Provide the [X, Y] coordinate of the cell's center where the given text is located.  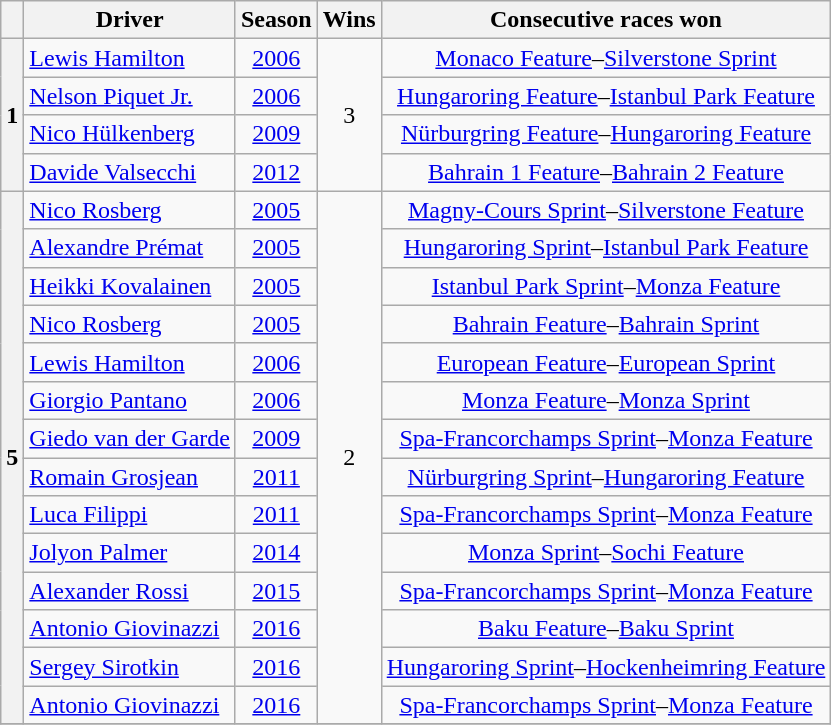
European Feature–European Sprint [606, 362]
2012 [276, 172]
Alexander Rossi [130, 591]
Nürburgring Sprint–Hungaroring Feature [606, 477]
Season [276, 20]
3 [349, 115]
Alexandre Prémat [130, 248]
Giedo van der Garde [130, 438]
Wins [349, 20]
Luca Filippi [130, 515]
5 [12, 458]
Bahrain 1 Feature–Bahrain 2 Feature [606, 172]
Nelson Piquet Jr. [130, 96]
Jolyon Palmer [130, 553]
Monaco Feature–Silverstone Sprint [606, 58]
Monza Sprint–Sochi Feature [606, 553]
Hungaroring Sprint–Hockenheimring Feature [606, 667]
Monza Feature–Monza Sprint [606, 400]
Magny-Cours Sprint–Silverstone Feature [606, 210]
1 [12, 115]
Nico Hülkenberg [130, 134]
Giorgio Pantano [130, 400]
2 [349, 458]
Romain Grosjean [130, 477]
Baku Feature–Baku Sprint [606, 629]
Hungaroring Feature–Istanbul Park Feature [606, 96]
2014 [276, 553]
Heikki Kovalainen [130, 286]
Hungaroring Sprint–Istanbul Park Feature [606, 248]
Davide Valsecchi [130, 172]
Consecutive races won [606, 20]
Nürburgring Feature–Hungaroring Feature [606, 134]
Istanbul Park Sprint–Monza Feature [606, 286]
Driver [130, 20]
2015 [276, 591]
Bahrain Feature–Bahrain Sprint [606, 324]
Sergey Sirotkin [130, 667]
